Determine the (X, Y) coordinate at the center of the cell enclosing the given text.  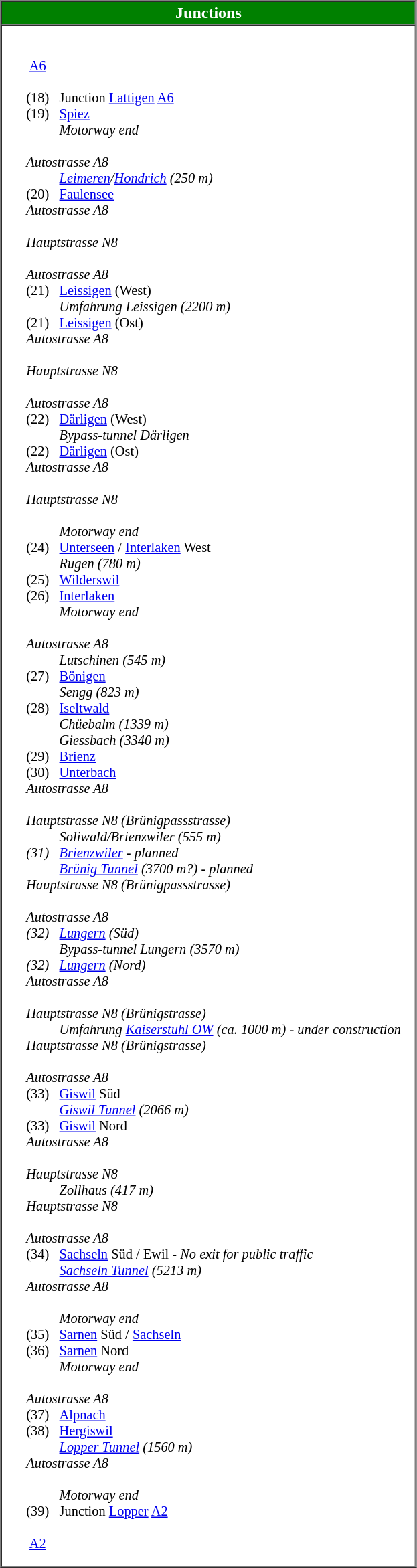
Giswil Nord (230, 1126)
(24) (43, 548)
Bypass-tunnel Därligen (230, 436)
Brünig Tunnel (3700 m?) - planned (230, 869)
Brienzwiler - planned (230, 853)
Sachseln Süd / Ewil - No exit for public traffic (230, 1255)
Sarnen Süd / Sachseln (230, 1335)
Därligen (West) (230, 420)
(34) (43, 1255)
Lungern (Nord) (230, 966)
Lutschinen (545 m) (230, 661)
(39) (43, 1512)
Giswil Tunnel (2066 m) (230, 1110)
(30) (43, 773)
Spiez (230, 114)
Sengg (823 m) (230, 693)
(19) (43, 114)
Bypass-tunnel Lungern (3570 m) (230, 950)
Leimeren/Hondrich (250 m) (230, 179)
(38) (43, 1431)
Unterseen / Interlaken West (230, 548)
Leissigen (Ost) (230, 323)
Lungern (Süd) (230, 934)
Alpnach (230, 1415)
Interlaken (230, 596)
Wilderswil (230, 580)
Soliwald/Brienzwiler (555 m) (230, 837)
Giswil Süd (230, 1094)
Umfahrung Kaiserstuhl OW (ca. 1000 m) - under construction (230, 1030)
Junctions (209, 13)
Sarnen Nord (230, 1351)
(20) (43, 195)
(29) (43, 757)
A6 (37, 66)
(25) (43, 580)
Bönigen (230, 677)
Sachseln Tunnel (5213 m) (230, 1271)
Faulensee (230, 195)
Därligen (Ost) (230, 452)
Lopper Tunnel (1560 m) (230, 1448)
Zollhaus (417 m) (230, 1191)
Brienz (230, 757)
(31) (43, 853)
Rugen (780 m) (230, 564)
(28) (43, 709)
(36) (43, 1351)
(37) (43, 1415)
Umfahrung Leissigen (2200 m) (230, 307)
Junction Lattigen A6 (230, 98)
Leissigen (West) (230, 291)
Junction Lopper A2 (230, 1512)
Hergiswil (230, 1431)
Giessbach (3340 m) (230, 741)
Chüebalm (1339 m) (230, 725)
(18) (43, 98)
Iseltwald (230, 709)
(26) (43, 596)
Unterbach (230, 773)
(27) (43, 677)
A2 (37, 1544)
(35) (43, 1335)
